Provide the [X, Y] coordinate of the cell's center where the given text is located.  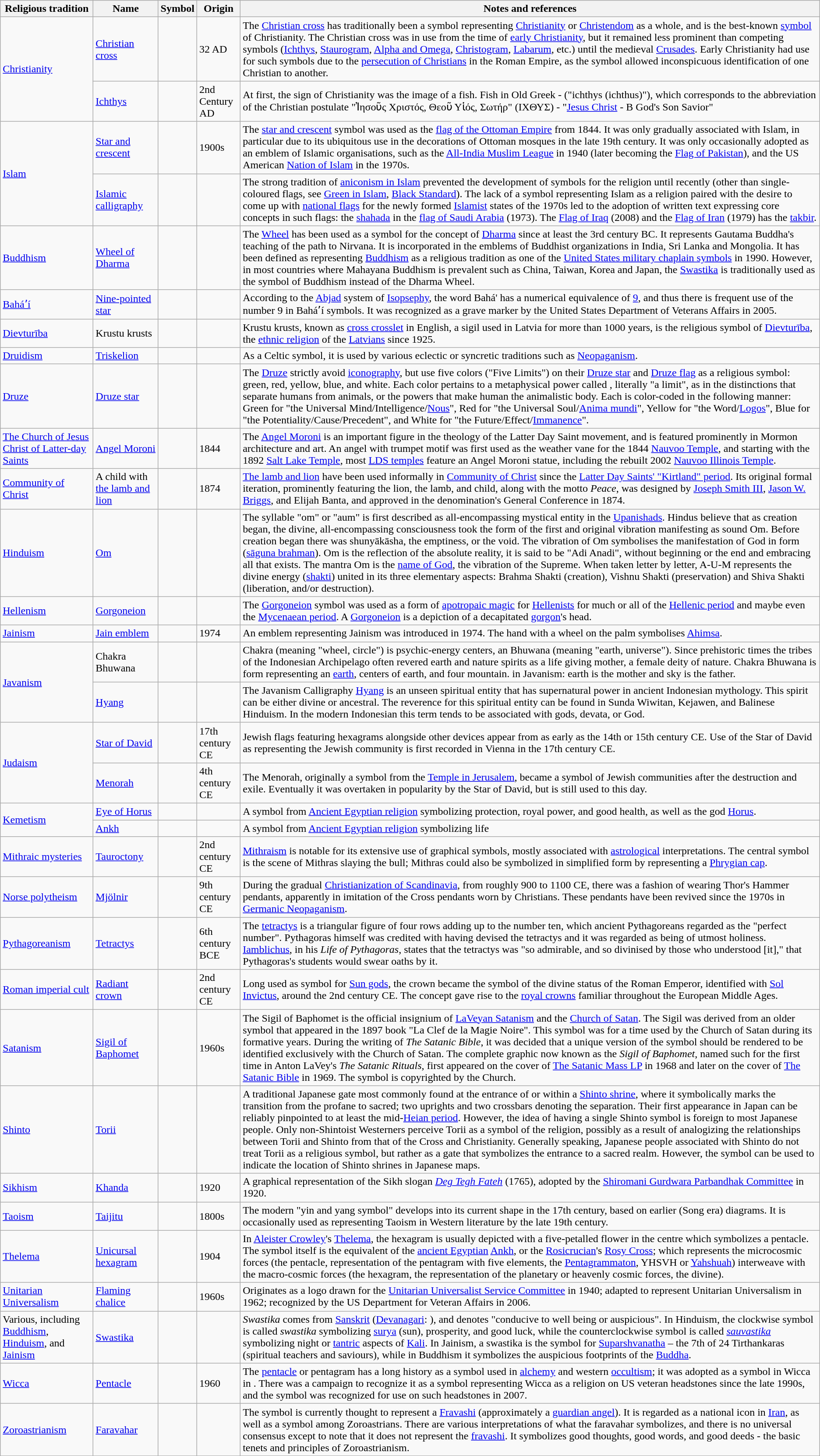
Hinduism [47, 553]
Ichthys [126, 101]
1960 [218, 1383]
As a Celtic symbol, it is used by various eclectic or syncretic traditions such as Neopaganism. [530, 356]
Hellenism [47, 611]
Buddhism [47, 258]
Javanism [47, 682]
A symbol from Ancient Egyptian religion symbolizing life [530, 828]
Community of Christ [47, 489]
Symbol [177, 9]
Swastika [126, 1337]
Kemetism [47, 820]
32 AD [218, 49]
1844 [218, 448]
Christian cross [126, 49]
Jain emblem [126, 633]
Religious tradition [47, 9]
Om [126, 553]
Norse polytheism [47, 897]
Druze star [126, 396]
Zoroastrianism [47, 1430]
Flaming chalice [126, 1296]
9th century CE [218, 897]
An emblem representing Jainism was introduced in 1974. The hand with a wheel on the palm symbolises Ahimsa. [530, 633]
Sikhism [47, 1188]
Star and crescent [126, 147]
1800s [218, 1216]
Christianity [47, 69]
Tauroctony [126, 857]
Judaism [47, 763]
Tetractys [126, 943]
Hyang [126, 702]
Mjölnir [126, 897]
Taoism [47, 1216]
Dievturība [47, 333]
A graphical representation of the Sikh slogan Deg Tegh Fateh (1765), adopted by the Shiromani Gurdwara Parbandhak Committee in 1920. [530, 1188]
17th century CE [218, 742]
6th century BCE [218, 943]
Nine-pointed star [126, 304]
Sigil of Baphomet [126, 1048]
Faravahar [126, 1430]
Radiant crown [126, 990]
The Church of Jesus Christ of Latter-day Saints [47, 448]
1920 [218, 1188]
Thelema [47, 1256]
1900s [218, 147]
4th century CE [218, 783]
Islam [47, 174]
Satanism [47, 1048]
Wicca [47, 1383]
Khanda [126, 1188]
A symbol from Ancient Egyptian religion symbolizing protection, royal power, and good health, as well as the god Horus. [530, 811]
Pythagoreanism [47, 943]
Shinto [47, 1129]
Wheel of Dharma [126, 258]
Triskelion [126, 356]
Unicursal hexagram [126, 1256]
Islamic calligraphy [126, 200]
Mithraic mysteries [47, 857]
Star of David [126, 742]
A child with the lamb and lion [126, 489]
1974 [218, 633]
Notes and references [530, 9]
Druidism [47, 356]
2nd Century AD [218, 101]
Druze [47, 396]
Chakra Bhuwana [126, 662]
Various, including Buddhism, Hinduism, and Jainism [47, 1337]
Ankh [126, 828]
Name [126, 9]
Gorgoneion [126, 611]
1904 [218, 1256]
Unitarian Universalism [47, 1296]
1874 [218, 489]
Torii [126, 1129]
Pentacle [126, 1383]
Eye of Horus [126, 811]
Krustu krusts [126, 333]
Origin [218, 9]
Jainism [47, 633]
Menorah [126, 783]
Taijitu [126, 1216]
Baháʼí [47, 304]
Roman imperial cult [47, 990]
Angel Moroni [126, 448]
